For the text-containing cell, return its midpoint in [X, Y] coordinate format. 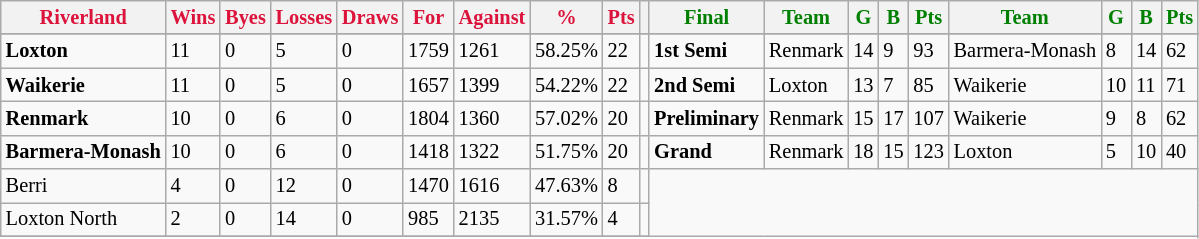
Final [706, 17]
1322 [492, 152]
71 [1180, 85]
17 [893, 118]
Loxton North [84, 219]
85 [928, 85]
Draws [370, 17]
Against [492, 17]
12 [304, 186]
58.25% [566, 51]
Berri [84, 186]
1657 [428, 85]
1st Semi [706, 51]
1261 [492, 51]
Riverland [84, 17]
985 [428, 219]
54.22% [566, 85]
1399 [492, 85]
13 [863, 85]
93 [928, 51]
7 [893, 85]
1759 [428, 51]
1616 [492, 186]
1470 [428, 186]
107 [928, 118]
For [428, 17]
Preliminary [706, 118]
Byes [245, 17]
57.02% [566, 118]
Losses [304, 17]
1418 [428, 152]
2nd Semi [706, 85]
Grand [706, 152]
2135 [492, 219]
Wins [194, 17]
47.63% [566, 186]
123 [928, 152]
40 [1180, 152]
% [566, 17]
51.75% [566, 152]
31.57% [566, 219]
1804 [428, 118]
1360 [492, 118]
18 [863, 152]
2 [194, 219]
